Output the [X, Y] coordinate of the center of the cell containing the given text.  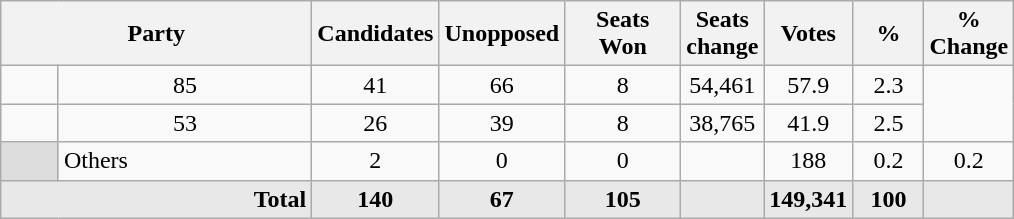
188 [808, 161]
53 [184, 123]
67 [502, 199]
2 [376, 161]
38,765 [722, 123]
66 [502, 85]
Candidates [376, 34]
57.9 [808, 85]
Party [156, 34]
Seats Won [623, 34]
85 [184, 85]
41.9 [808, 123]
41 [376, 85]
2.5 [888, 123]
Others [184, 161]
Unopposed [502, 34]
140 [376, 199]
Votes [808, 34]
Seats change [722, 34]
149,341 [808, 199]
105 [623, 199]
% [888, 34]
54,461 [722, 85]
39 [502, 123]
Total [156, 199]
2.3 [888, 85]
100 [888, 199]
% Change [969, 34]
26 [376, 123]
